Return the (X, Y) coordinate for the center point of the cell that contains the specified text.  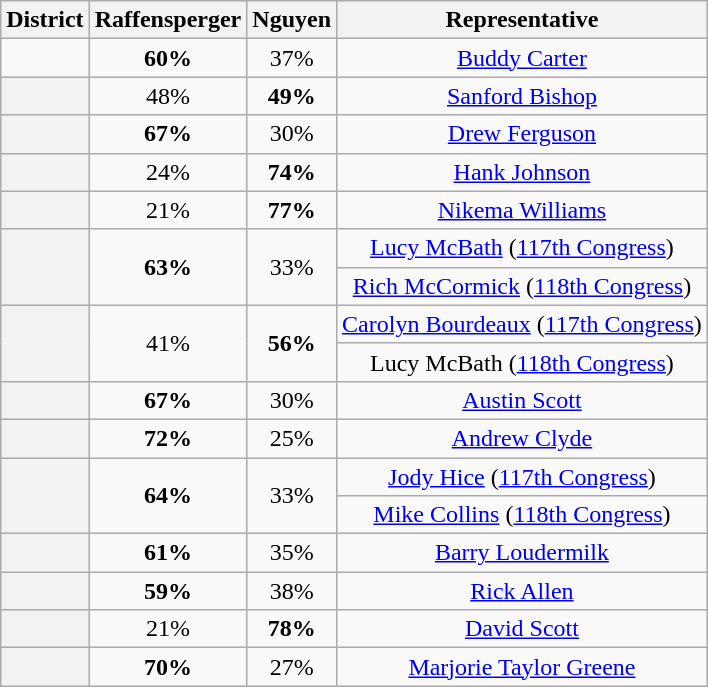
Nikema Williams (522, 210)
Austin Scott (522, 400)
37% (292, 58)
74% (292, 172)
Raffensperger (168, 20)
Marjorie Taylor Greene (522, 667)
38% (292, 591)
Andrew Clyde (522, 438)
Barry Loudermilk (522, 553)
Nguyen (292, 20)
Sanford Bishop (522, 96)
Drew Ferguson (522, 134)
27% (292, 667)
Rich McCormick (118th Congress) (522, 286)
64% (168, 496)
Buddy Carter (522, 58)
Lucy McBath (118th Congress) (522, 362)
35% (292, 553)
Representative (522, 20)
Jody Hice (117th Congress) (522, 477)
Hank Johnson (522, 172)
25% (292, 438)
Lucy McBath (117th Congress) (522, 248)
Rick Allen (522, 591)
49% (292, 96)
56% (292, 343)
78% (292, 629)
72% (168, 438)
David Scott (522, 629)
Carolyn Bourdeaux (117th Congress) (522, 324)
24% (168, 172)
63% (168, 267)
59% (168, 591)
District (45, 20)
70% (168, 667)
61% (168, 553)
60% (168, 58)
41% (168, 343)
48% (168, 96)
Mike Collins (118th Congress) (522, 515)
77% (292, 210)
